Search for the cell housing the specified text and yield its (x, y) center coordinate. 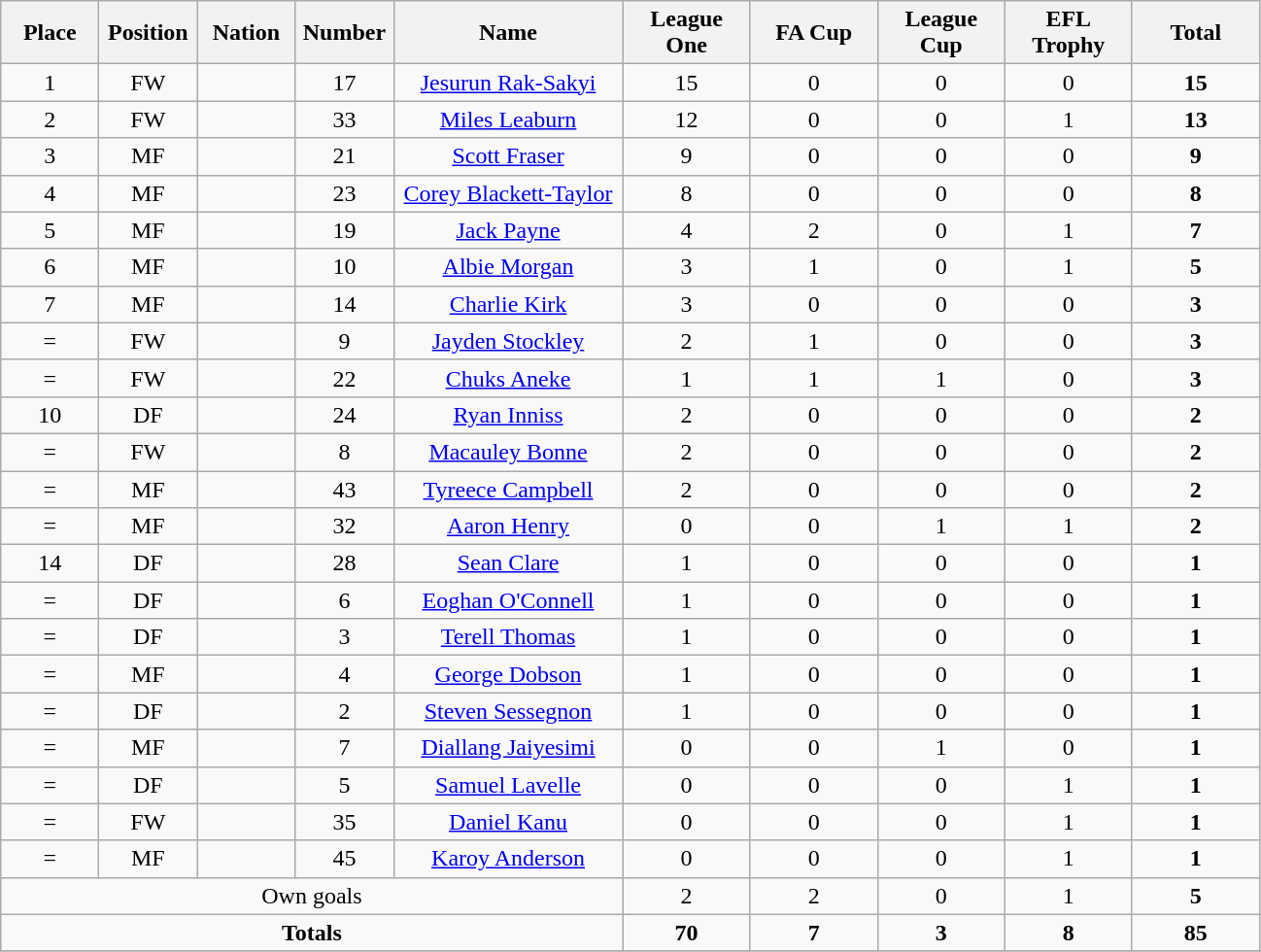
Charlie Kirk (508, 304)
Nation (247, 33)
League One (686, 33)
23 (344, 193)
Jayden Stockley (508, 341)
Jesurun Rak-Sakyi (508, 83)
Name (508, 33)
Place (51, 33)
35 (344, 822)
32 (344, 527)
Tyreece Campbell (508, 489)
33 (344, 119)
Corey Blackett-Taylor (508, 193)
Totals (312, 933)
League Cup (940, 33)
Number (344, 33)
43 (344, 489)
EFL Trophy (1069, 33)
Miles Leaburn (508, 119)
Daniel Kanu (508, 822)
Chuks Aneke (508, 378)
45 (344, 859)
Total (1195, 33)
Macauley Bonne (508, 452)
19 (344, 230)
Aaron Henry (508, 527)
Steven Sessegnon (508, 711)
Samuel Lavelle (508, 785)
21 (344, 156)
Sean Clare (508, 563)
FA Cup (814, 33)
Ryan Inniss (508, 415)
85 (1195, 933)
Own goals (312, 896)
Karoy Anderson (508, 859)
24 (344, 415)
Terell Thomas (508, 637)
George Dobson (508, 674)
17 (344, 83)
Scott Fraser (508, 156)
Eoghan O'Connell (508, 600)
Jack Payne (508, 230)
28 (344, 563)
22 (344, 378)
Diallang Jaiyesimi (508, 748)
70 (686, 933)
12 (686, 119)
Albie Morgan (508, 267)
13 (1195, 119)
Position (148, 33)
